Identify which cell holds the provided text, then report its [x, y] central coordinate. 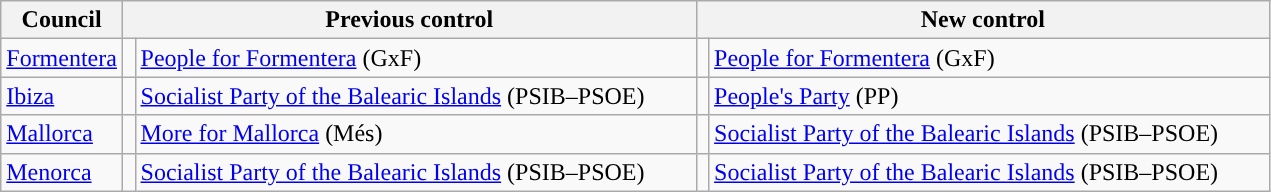
Previous control [409, 20]
New control [983, 20]
More for Mallorca (Més) [416, 134]
Ibiza [62, 96]
Mallorca [62, 134]
Council [62, 20]
Menorca [62, 172]
Formentera [62, 58]
People's Party (PP) [990, 96]
